Output the [x, y] coordinate of the center of the cell containing the given text.  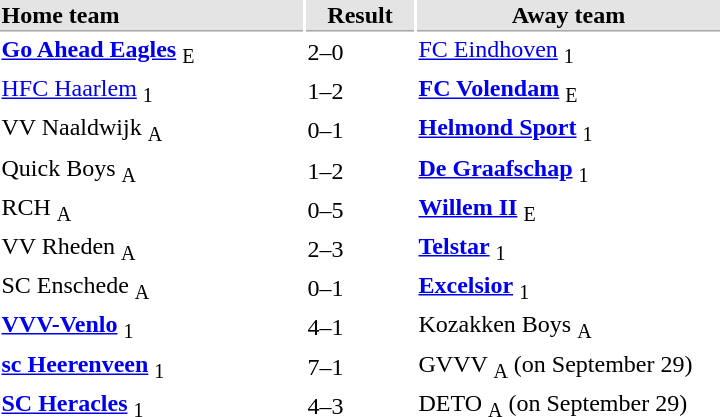
Kozakken Boys A [568, 327]
VV Rheden A [152, 249]
FC Eindhoven 1 [568, 52]
2–0 [360, 52]
7–1 [360, 367]
GVVV A (on September 29) [568, 367]
4–1 [360, 327]
Helmond Sport 1 [568, 131]
RCH A [152, 210]
FC Volendam E [568, 92]
Excelsior 1 [568, 288]
Willem II E [568, 210]
2–3 [360, 249]
SC Enschede A [152, 288]
0–5 [360, 210]
Telstar 1 [568, 249]
Quick Boys A [152, 170]
sc Heerenveen 1 [152, 367]
VVV-Venlo 1 [152, 327]
De Graafschap 1 [568, 170]
VV Naaldwijk A [152, 131]
Go Ahead Eagles E [152, 52]
Home team [152, 16]
Away team [568, 16]
Result [360, 16]
HFC Haarlem 1 [152, 92]
